Output the (x, y) coordinate of the center of the cell containing the given text.  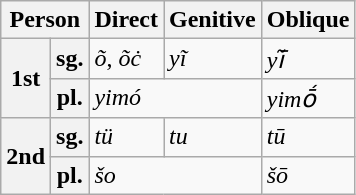
tū (308, 137)
yimó (175, 98)
2nd (26, 156)
tü (126, 137)
Genitive (213, 20)
yimṓ (308, 98)
yĩ (213, 59)
tu (213, 137)
Person (45, 20)
õ, õċ (126, 59)
yī̃ (308, 59)
1st (26, 78)
šo (175, 175)
Direct (126, 20)
Oblique (308, 20)
šō (308, 175)
